Identify which cell holds the provided text, then report its [x, y] central coordinate. 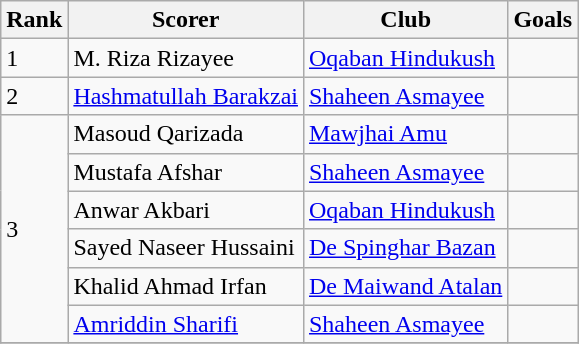
Anwar Akbari [186, 210]
Khalid Ahmad Irfan [186, 286]
Goals [543, 20]
Mawjhai Amu [405, 134]
Mustafa Afshar [186, 172]
Hashmatullah Barakzai [186, 96]
De Spinghar Bazan [405, 248]
Rank [34, 20]
De Maiwand Atalan [405, 286]
Club [405, 20]
Scorer [186, 20]
Sayed Naseer Hussaini [186, 248]
Amriddin Sharifi [186, 324]
Masoud Qarizada [186, 134]
1 [34, 58]
3 [34, 229]
2 [34, 96]
M. Riza Rizayee [186, 58]
